Scan for the cell matching the given text and deliver its [X, Y] coordinate at center. 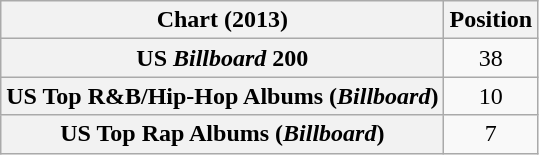
7 [491, 134]
Position [491, 20]
Chart (2013) [222, 20]
38 [491, 58]
US Billboard 200 [222, 58]
US Top Rap Albums (Billboard) [222, 134]
US Top R&B/Hip-Hop Albums (Billboard) [222, 96]
10 [491, 96]
